Return the (X, Y) coordinate for the center point of the cell that contains the specified text.  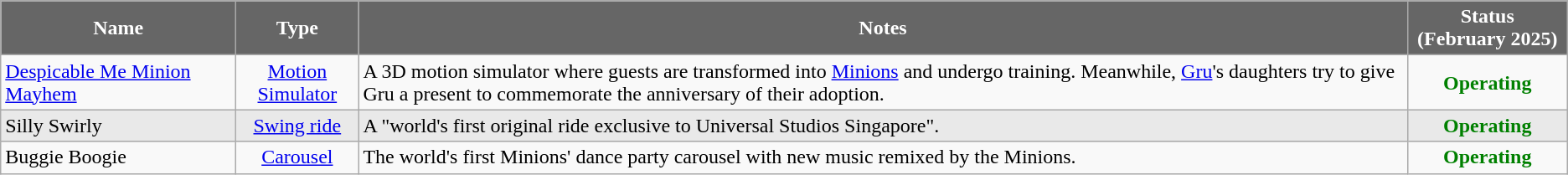
Name (119, 28)
Notes (883, 28)
Motion Simulator (297, 82)
Status(February 2025) (1488, 28)
Carousel (297, 157)
A "world's first original ride exclusive to Universal Studios Singapore". (883, 126)
The world's first Minions' dance party carousel with new music remixed by the Minions. (883, 157)
Type (297, 28)
Despicable Me Minion Mayhem (119, 82)
Buggie Boogie (119, 157)
Swing ride (297, 126)
Silly Swirly (119, 126)
